Detect which cell encompasses the target text, then output its [X, Y] center coordinate. 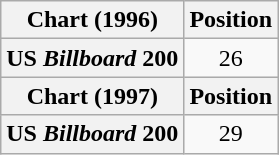
29 [231, 134]
Chart (1996) [92, 20]
26 [231, 58]
Chart (1997) [92, 96]
